Scan for the cell matching the given text and deliver its [X, Y] coordinate at center. 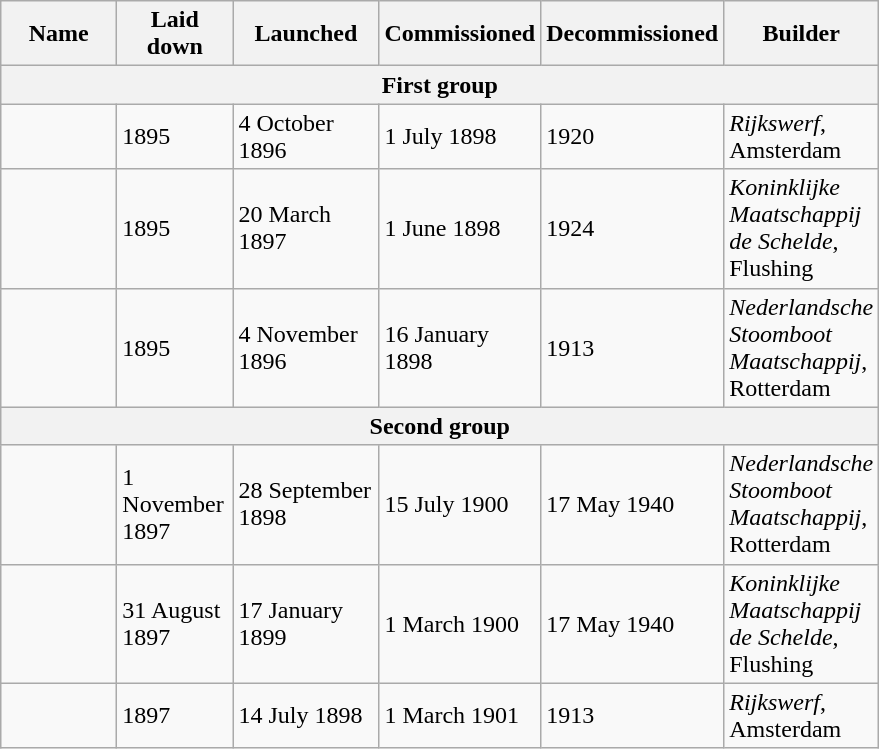
Builder [802, 34]
First group [440, 85]
1920 [632, 136]
Decommissioned [632, 34]
28 September 1898 [306, 504]
31 August 1897 [175, 624]
4 October 1896 [306, 136]
Second group [440, 426]
1897 [175, 716]
1 March 1900 [460, 624]
Name [59, 34]
17 January 1899 [306, 624]
Launched [306, 34]
20 March 1897 [306, 228]
1 November 1897 [175, 504]
Commissioned [460, 34]
14 July 1898 [306, 716]
1 June 1898 [460, 228]
1924 [632, 228]
16 January 1898 [460, 348]
1 July 1898 [460, 136]
Laid down [175, 34]
4 November 1896 [306, 348]
15 July 1900 [460, 504]
1 March 1901 [460, 716]
